Provide the (X, Y) coordinate of the cell's center where the given text is located.  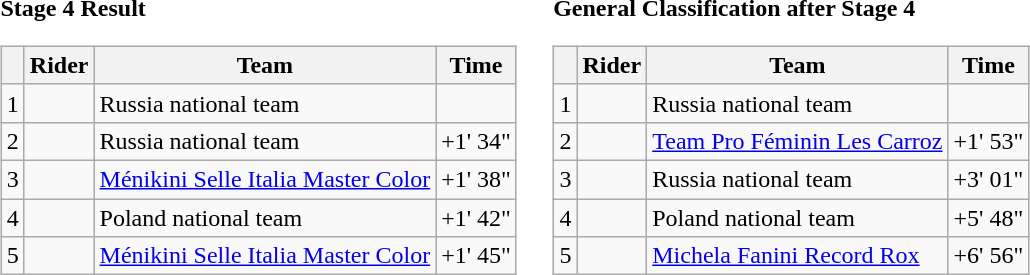
+1' 42" (476, 217)
+1' 34" (476, 141)
+6' 56" (988, 256)
+1' 38" (476, 179)
Michela Fanini Record Rox (798, 256)
+1' 45" (476, 256)
+3' 01" (988, 179)
+5' 48" (988, 217)
+1' 53" (988, 141)
Team Pro Féminin Les Carroz (798, 141)
